Identify which cell holds the provided text, then report its [X, Y] central coordinate. 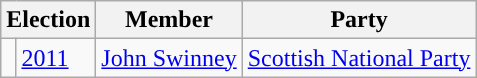
Member [169, 20]
2011 [56, 58]
Scottish National Party [359, 58]
Election [48, 20]
Party [359, 20]
John Swinney [169, 58]
